Search for the cell housing the specified text and yield its (X, Y) center coordinate. 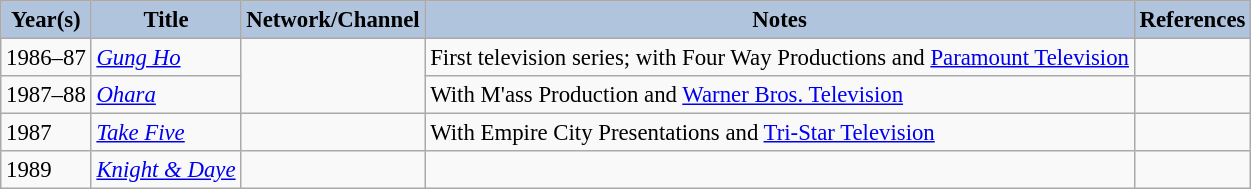
1987 (46, 133)
Ohara (166, 95)
1986–87 (46, 58)
With Empire City Presentations and Tri-Star Television (780, 133)
Notes (780, 20)
References (1192, 20)
Title (166, 20)
Network/Channel (333, 20)
1987–88 (46, 95)
With M'ass Production and Warner Bros. Television (780, 95)
1989 (46, 170)
Take Five (166, 133)
Gung Ho (166, 58)
First television series; with Four Way Productions and Paramount Television (780, 58)
Year(s) (46, 20)
Knight & Daye (166, 170)
